For the text-containing cell, return its midpoint in [X, Y] coordinate format. 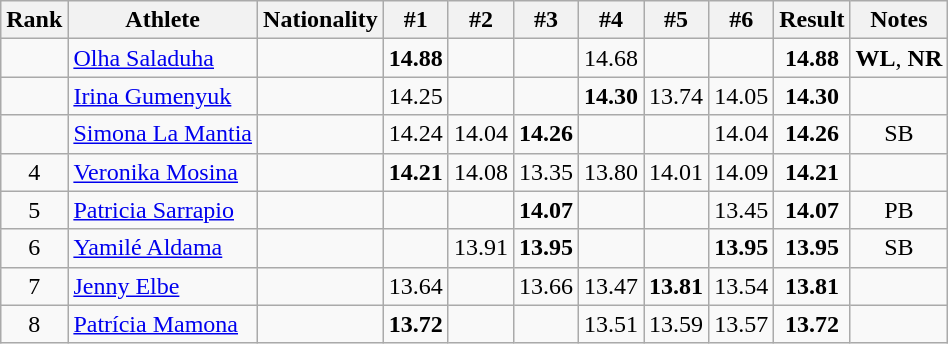
Nationality [321, 20]
PB [899, 210]
14.05 [742, 96]
Athlete [163, 20]
Patricia Sarrapio [163, 210]
6 [34, 248]
4 [34, 172]
14.25 [416, 96]
13.66 [546, 286]
Veronika Mosina [163, 172]
8 [34, 324]
7 [34, 286]
#6 [742, 20]
14.68 [610, 58]
Result [812, 20]
13.74 [676, 96]
13.91 [480, 248]
Rank [34, 20]
13.64 [416, 286]
13.45 [742, 210]
13.54 [742, 286]
#1 [416, 20]
5 [34, 210]
13.51 [610, 324]
WL, NR [899, 58]
#2 [480, 20]
13.59 [676, 324]
Patrícia Mamona [163, 324]
#4 [610, 20]
13.35 [546, 172]
13.47 [610, 286]
13.80 [610, 172]
#5 [676, 20]
#3 [546, 20]
Simona La Mantia [163, 134]
13.57 [742, 324]
Notes [899, 20]
Yamilé Aldama [163, 248]
14.24 [416, 134]
Jenny Elbe [163, 286]
14.01 [676, 172]
Olha Saladuha [163, 58]
Irina Gumenyuk [163, 96]
14.09 [742, 172]
14.08 [480, 172]
